Capture the cell that displays the provided text and extract its [x, y] central coordinate. 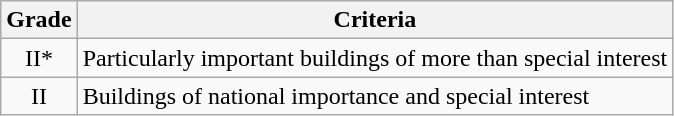
Buildings of national importance and special interest [375, 96]
Criteria [375, 20]
Particularly important buildings of more than special interest [375, 58]
II [39, 96]
Grade [39, 20]
II* [39, 58]
